Determine the (x, y) coordinate at the center of the cell enclosing the given text.  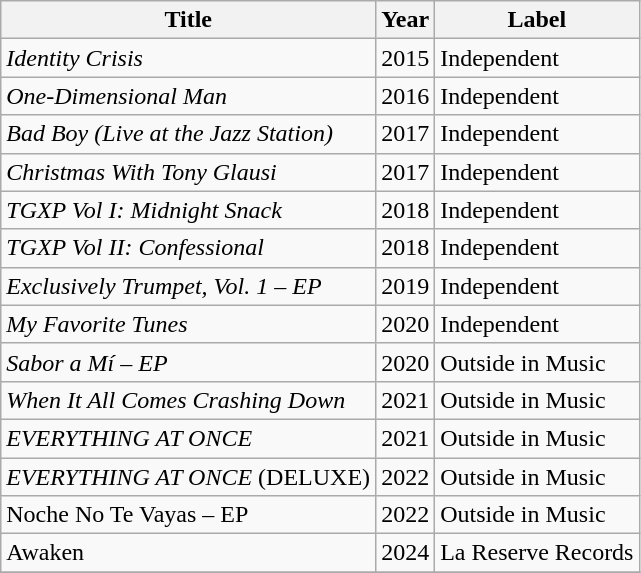
EVERYTHING AT ONCE (DELUXE) (188, 477)
Label (537, 20)
My Favorite Tunes (188, 324)
When It All Comes Crashing Down (188, 400)
Title (188, 20)
Christmas With Tony Glausi (188, 172)
TGXP Vol II: Confessional (188, 248)
2016 (406, 96)
Year (406, 20)
One-Dimensional Man (188, 96)
La Reserve Records (537, 553)
Awaken (188, 553)
Identity Crisis (188, 58)
2024 (406, 553)
EVERYTHING AT ONCE (188, 438)
TGXP Vol I: Midnight Snack (188, 210)
Sabor a Mí – EP (188, 362)
2019 (406, 286)
Exclusively Trumpet, Vol. 1 – EP (188, 286)
Noche No Te Vayas – EP (188, 515)
2015 (406, 58)
Bad Boy (Live at the Jazz Station) (188, 134)
